Extract the [X, Y] coordinate from the center of the cell holding the provided text.  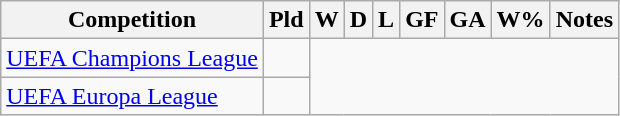
GF [422, 20]
UEFA Champions League [132, 58]
Pld [286, 20]
D [358, 20]
L [386, 20]
Competition [132, 20]
W [326, 20]
W% [520, 20]
GA [468, 20]
Notes [584, 20]
UEFA Europa League [132, 96]
